For the text-containing cell, return its midpoint in (x, y) coordinate format. 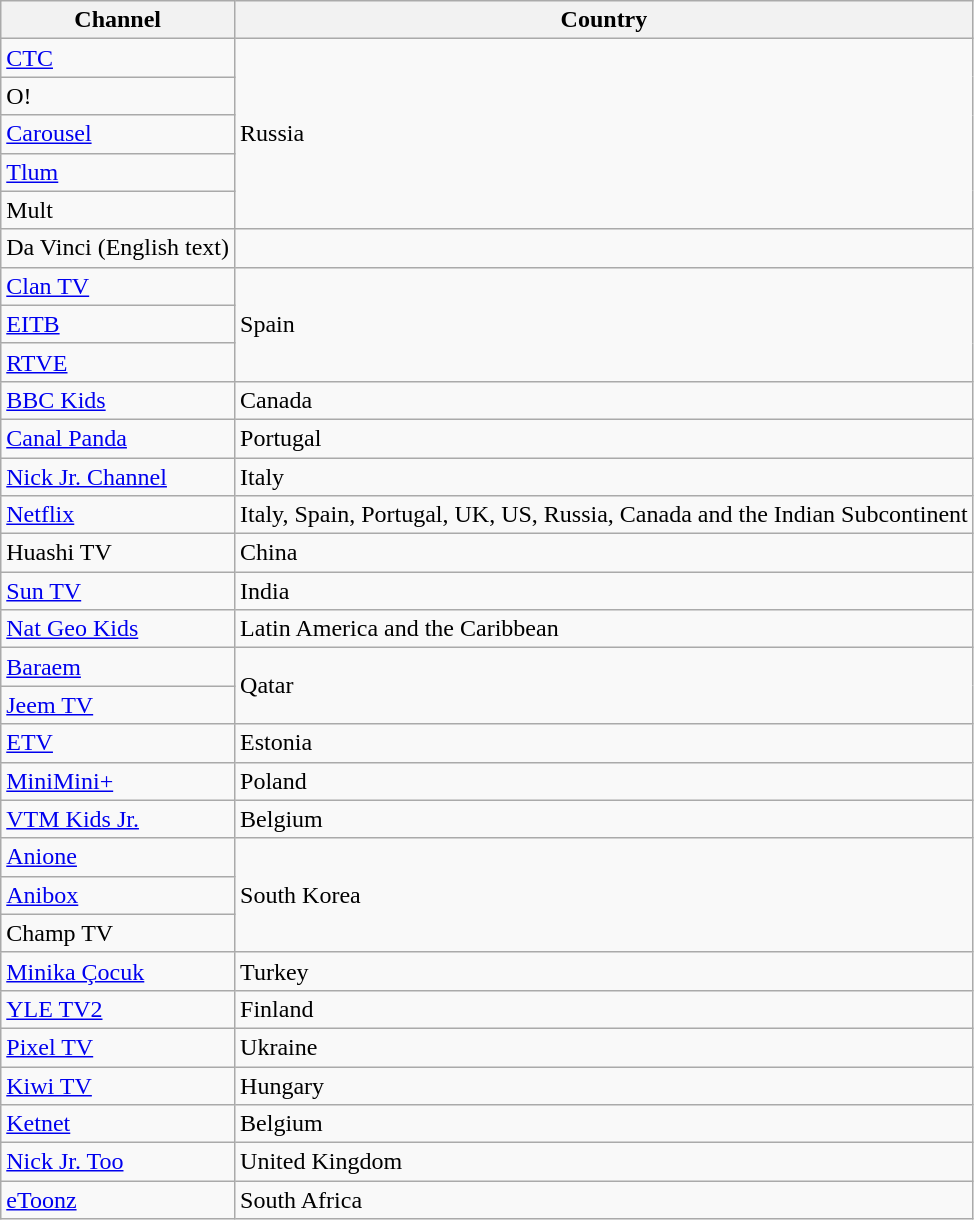
United Kingdom (604, 1162)
Latin America and the Caribbean (604, 629)
Anibox (118, 895)
Russia (604, 134)
Canada (604, 400)
Portugal (604, 438)
India (604, 591)
Nick Jr. Channel (118, 477)
Qatar (604, 686)
Spain (604, 324)
Da Vinci (English text) (118, 248)
Nick Jr. Too (118, 1162)
Italy, Spain, Portugal, UK, US, Russia, Canada and the Indian Subcontinent (604, 515)
YLE TV2 (118, 1009)
Italy (604, 477)
ETV (118, 743)
Ketnet (118, 1124)
Country (604, 20)
EITB (118, 324)
Estonia (604, 743)
Kiwi TV (118, 1085)
Turkey (604, 971)
Tlum (118, 172)
Netflix (118, 515)
Anione (118, 857)
Clan TV (118, 286)
Finland (604, 1009)
eToonz (118, 1200)
Nat Geo Kids (118, 629)
Sun TV (118, 591)
Channel (118, 20)
Pixel TV (118, 1047)
China (604, 553)
Ukraine (604, 1047)
Mult (118, 210)
CTC (118, 58)
South Korea (604, 895)
VTM Kids Jr. (118, 819)
Carousel (118, 134)
Huashi TV (118, 553)
MiniMini+ (118, 781)
Jeem TV (118, 705)
O! (118, 96)
Canal Panda (118, 438)
Champ TV (118, 933)
Poland (604, 781)
Baraem (118, 667)
South Africa (604, 1200)
Minika Çocuk (118, 971)
Hungary (604, 1085)
RTVE (118, 362)
BBC Kids (118, 400)
